Capture the cell that displays the provided text and extract its [X, Y] central coordinate. 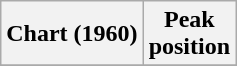
Peakposition [189, 34]
Chart (1960) [72, 34]
